Capture the cell that displays the provided text and extract its [x, y] central coordinate. 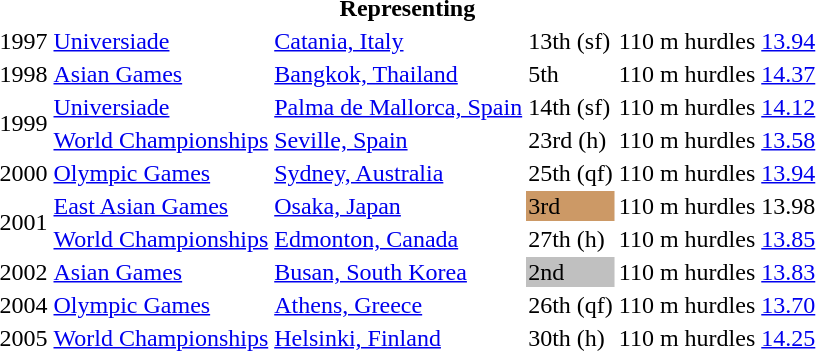
23rd (h) [571, 140]
Seville, Spain [398, 140]
Busan, South Korea [398, 272]
25th (qf) [571, 173]
Palma de Mallorca, Spain [398, 107]
Edmonton, Canada [398, 239]
Osaka, Japan [398, 206]
13th (sf) [571, 41]
Athens, Greece [398, 305]
East Asian Games [161, 206]
5th [571, 74]
27th (h) [571, 239]
14th (sf) [571, 107]
2nd [571, 272]
Bangkok, Thailand [398, 74]
Sydney, Australia [398, 173]
26th (qf) [571, 305]
Catania, Italy [398, 41]
3rd [571, 206]
